Identify which cell holds the provided text, then report its [X, Y] central coordinate. 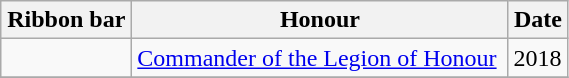
2018 [538, 58]
Commander of the Legion of Honour [320, 58]
Date [538, 20]
Ribbon bar [66, 20]
Honour [320, 20]
